Determine the (X, Y) coordinate at the center of the cell enclosing the given text.  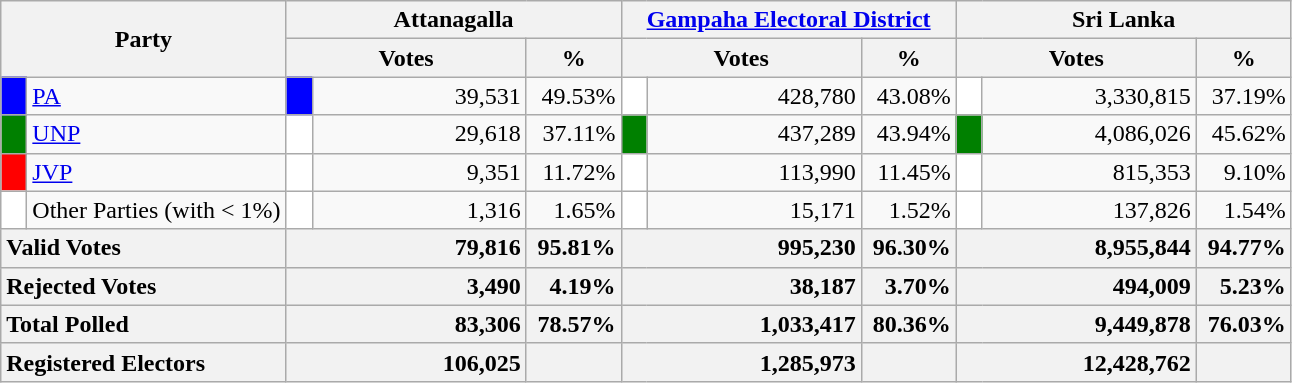
11.72% (574, 172)
78.57% (574, 324)
Attanagalla (454, 20)
37.11% (574, 134)
437,289 (754, 134)
106,025 (406, 362)
113,990 (754, 172)
76.03% (1244, 324)
494,009 (1076, 286)
3.70% (908, 286)
Valid Votes (144, 248)
3,490 (406, 286)
43.94% (908, 134)
8,955,844 (1076, 248)
94.77% (1244, 248)
Party (144, 39)
Sri Lanka (1124, 20)
9.10% (1244, 172)
9,449,878 (1076, 324)
1,033,417 (741, 324)
29,618 (419, 134)
83,306 (406, 324)
4,086,026 (1089, 134)
1,316 (419, 210)
43.08% (908, 96)
PA (156, 96)
5.23% (1244, 286)
15,171 (754, 210)
39,531 (419, 96)
3,330,815 (1089, 96)
45.62% (1244, 134)
Total Polled (144, 324)
815,353 (1089, 172)
4.19% (574, 286)
37.19% (1244, 96)
95.81% (574, 248)
49.53% (574, 96)
Registered Electors (144, 362)
Gampaha Electoral District (788, 20)
1.65% (574, 210)
1.52% (908, 210)
Rejected Votes (144, 286)
1,285,973 (741, 362)
JVP (156, 172)
11.45% (908, 172)
96.30% (908, 248)
1.54% (1244, 210)
80.36% (908, 324)
Other Parties (with < 1%) (156, 210)
9,351 (419, 172)
995,230 (741, 248)
79,816 (406, 248)
38,187 (741, 286)
137,826 (1089, 210)
428,780 (754, 96)
12,428,762 (1076, 362)
UNP (156, 134)
